Capture the cell that displays the provided text and extract its (x, y) central coordinate. 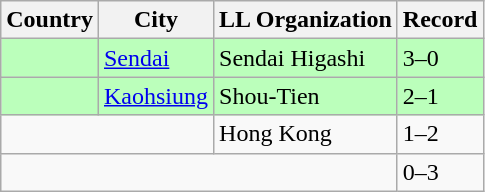
2–1 (440, 96)
Shou-Tien (306, 96)
Kaohsiung (156, 96)
City (156, 20)
3–0 (440, 58)
0–3 (440, 172)
1–2 (440, 134)
Country (50, 20)
Sendai (156, 58)
Sendai Higashi (306, 58)
Record (440, 20)
Hong Kong (306, 134)
LL Organization (306, 20)
